Extract the [X, Y] coordinate from the center of the cell holding the provided text.  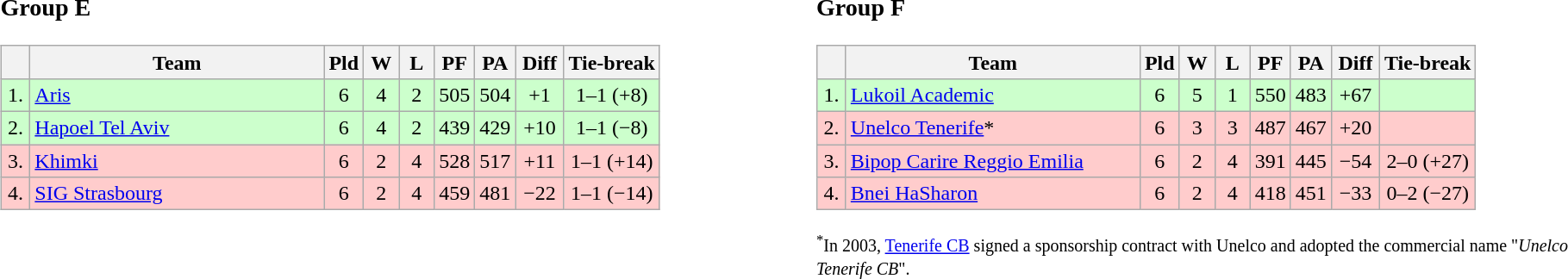
Bipop Carire Reggio Emilia [993, 161]
487 [1271, 128]
−33 [1355, 194]
1 [1233, 95]
+1 [540, 95]
483 [1310, 95]
451 [1310, 194]
Khimki [178, 161]
Hapoel Tel Aviv [178, 128]
Bnei HaSharon [993, 194]
0–2 (−27) [1427, 194]
1–1 (−14) [612, 194]
1–1 (+14) [612, 161]
Unelco Tenerife* [993, 128]
+20 [1355, 128]
439 [455, 128]
−22 [540, 194]
481 [495, 194]
429 [495, 128]
459 [455, 194]
5 [1196, 95]
+10 [540, 128]
+67 [1355, 95]
SIG Strasbourg [178, 194]
445 [1310, 161]
2–0 (+27) [1427, 161]
550 [1271, 95]
391 [1271, 161]
517 [495, 161]
504 [495, 95]
−54 [1355, 161]
1–1 (−8) [612, 128]
+11 [540, 161]
Aris [178, 95]
467 [1310, 128]
418 [1271, 194]
528 [455, 161]
505 [455, 95]
Lukoil Academic [993, 95]
1–1 (+8) [612, 95]
